Find where the given text appears and provide that cell's center as (X, Y) coordinate. 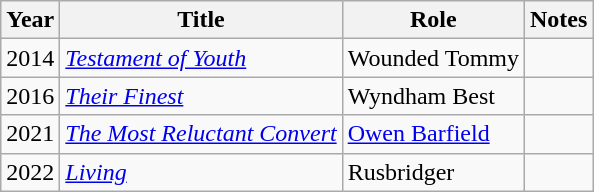
Testament of Youth (201, 58)
2021 (30, 134)
Notes (559, 20)
Role (433, 20)
Wounded Tommy (433, 58)
Their Finest (201, 96)
The Most Reluctant Convert (201, 134)
Rusbridger (433, 172)
2016 (30, 96)
2022 (30, 172)
Wyndham Best (433, 96)
Owen Barfield (433, 134)
2014 (30, 58)
Year (30, 20)
Living (201, 172)
Title (201, 20)
